Output the [X, Y] coordinate of the center of the cell containing the given text.  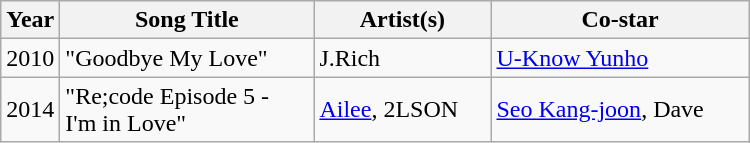
"Goodbye My Love" [187, 58]
U-Know Yunho [620, 58]
Ailee, 2LSON [402, 110]
2014 [30, 110]
"Re;code Episode 5 - I'm in Love" [187, 110]
Co-star [620, 20]
Artist(s) [402, 20]
2010 [30, 58]
Year [30, 20]
Song Title [187, 20]
Seo Kang-joon, Dave [620, 110]
J.Rich [402, 58]
